Return the [X, Y] coordinate for the center point of the cell that contains the specified text.  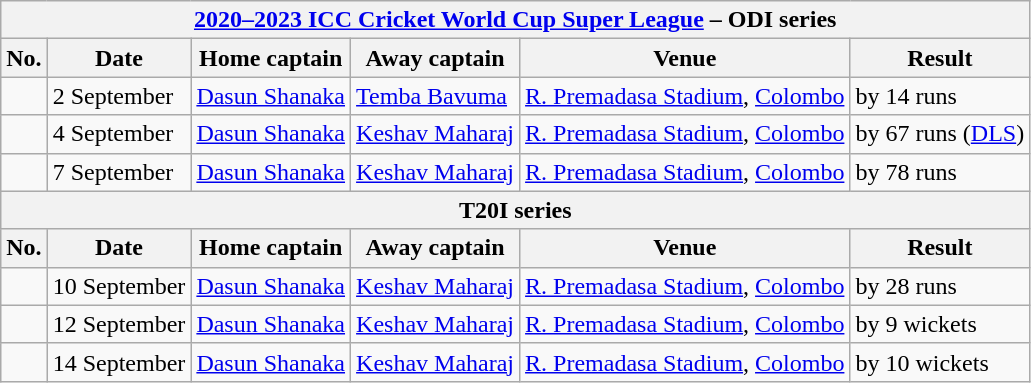
by 28 runs [940, 286]
by 9 wickets [940, 324]
4 September [119, 134]
by 10 wickets [940, 362]
Temba Bavuma [436, 96]
10 September [119, 286]
2 September [119, 96]
T20I series [516, 210]
14 September [119, 362]
2020–2023 ICC Cricket World Cup Super League – ODI series [516, 20]
12 September [119, 324]
7 September [119, 172]
by 67 runs (DLS) [940, 134]
by 78 runs [940, 172]
by 14 runs [940, 96]
